Pinpoint the cell where the given text exists, returning its [X, Y] midpoint coordinate. 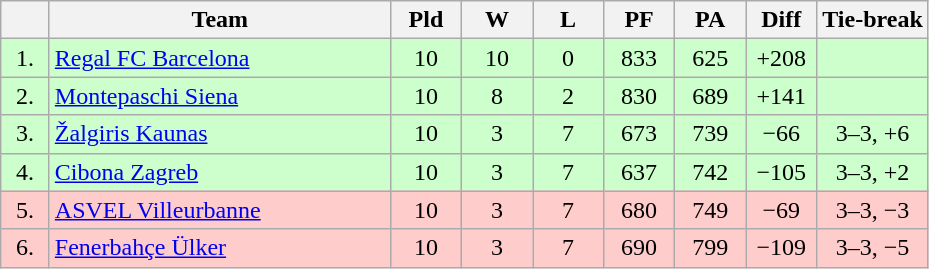
3–3, +2 [873, 172]
Žalgiris Kaunas [220, 134]
3. [26, 134]
739 [710, 134]
PA [710, 20]
Tie-break [873, 20]
749 [710, 210]
Cibona Zagreb [220, 172]
−105 [782, 172]
1. [26, 58]
742 [710, 172]
−66 [782, 134]
ASVEL Villeurbanne [220, 210]
833 [640, 58]
W [496, 20]
0 [568, 58]
3–3, −3 [873, 210]
8 [496, 96]
2. [26, 96]
5. [26, 210]
Pld [426, 20]
2 [568, 96]
PF [640, 20]
6. [26, 248]
637 [640, 172]
Regal FC Barcelona [220, 58]
Diff [782, 20]
Team [220, 20]
799 [710, 248]
L [568, 20]
625 [710, 58]
689 [710, 96]
+208 [782, 58]
−109 [782, 248]
3–3, −5 [873, 248]
690 [640, 248]
−69 [782, 210]
Fenerbahçe Ülker [220, 248]
680 [640, 210]
Montepaschi Siena [220, 96]
830 [640, 96]
673 [640, 134]
+141 [782, 96]
3–3, +6 [873, 134]
4. [26, 172]
